For the text-containing cell, return its midpoint in (X, Y) coordinate format. 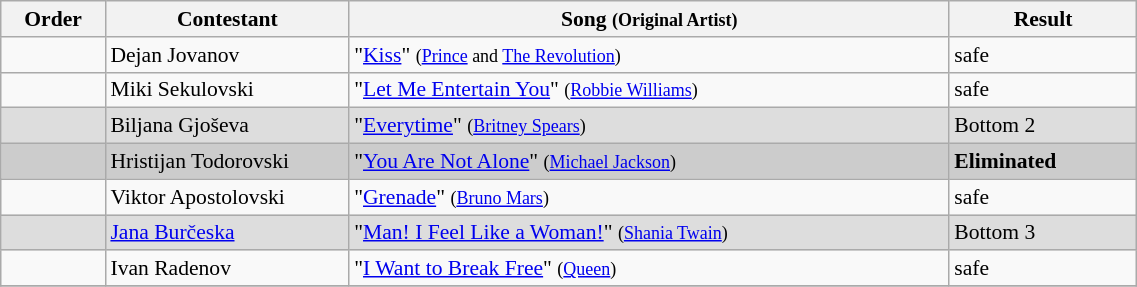
Eliminated (1043, 162)
"Grenade" (Bruno Mars) (649, 197)
"Let Me Entertain You" (Robbie Williams) (649, 90)
Viktor Apostolovski (227, 197)
Jana Burčeska (227, 233)
Dejan Jovanov (227, 55)
Miki Sekulovski (227, 90)
Biljana Gjoševa (227, 126)
"You Are Not Alone" (Michael Jackson) (649, 162)
Order (54, 19)
"I Want to Break Free" (Queen) (649, 269)
Song (Original Artist) (649, 19)
"Kiss" (Prince and The Revolution) (649, 55)
"Everytime" (Britney Spears) (649, 126)
Contestant (227, 19)
Hristijan Todorovski (227, 162)
Bottom 2 (1043, 126)
Bottom 3 (1043, 233)
Result (1043, 19)
"Man! I Feel Like a Woman!" (Shania Twain) (649, 233)
Ivan Radenov (227, 269)
